Extract the (X, Y) coordinate from the center of the cell holding the provided text.  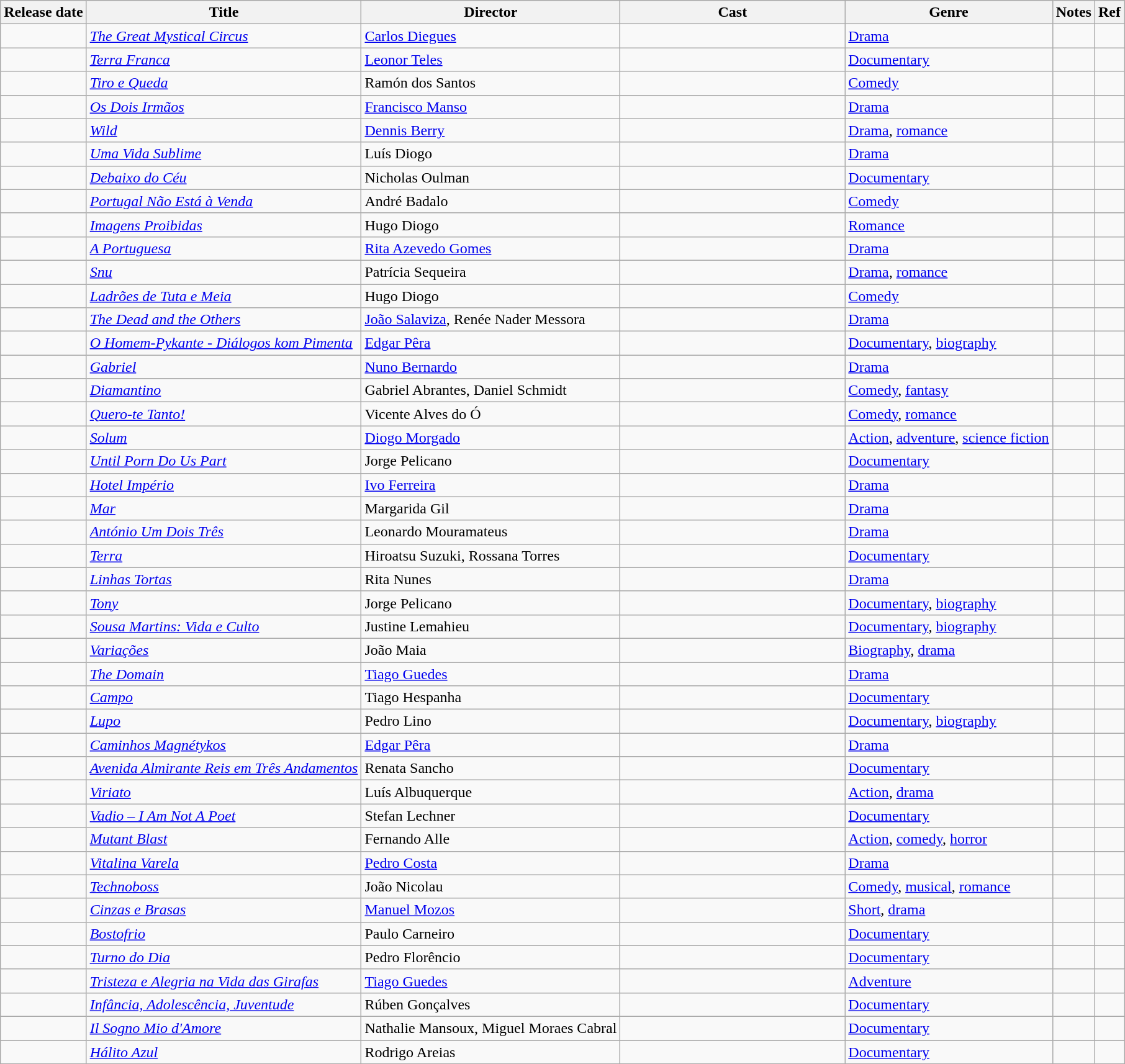
Until Porn Do Us Part (224, 461)
Mutant Blast (224, 839)
Ladrões de Tuta e Meia (224, 296)
Fernando Alle (490, 839)
João Maia (490, 650)
Turno do Dia (224, 957)
Action, adventure, science fiction (949, 438)
António Um Dois Três (224, 532)
Vicente Alves do Ó (490, 414)
O Homem-Pykante - Diálogos kom Pimenta (224, 343)
Gabriel Abrantes, Daniel Schmidt (490, 390)
Campo (224, 698)
Hiroatsu Suzuki, Rossana Torres (490, 556)
Francisco Manso (490, 107)
Action, drama (949, 792)
Linhas Tortas (224, 579)
Leonor Teles (490, 60)
João Nicolau (490, 886)
Variações (224, 650)
Rúben Gonçalves (490, 1004)
Cinzas e Brasas (224, 910)
Nuno Bernardo (490, 367)
Terra Franca (224, 60)
Romance (949, 225)
Hotel Império (224, 485)
Os Dois Irmãos (224, 107)
Justine Lemahieu (490, 626)
Renata Sancho (490, 769)
Short, drama (949, 910)
Director (490, 12)
A Portuguesa (224, 248)
Release date (43, 12)
Gabriel (224, 367)
Comedy, musical, romance (949, 886)
Genre (949, 12)
Il Sogno Mio d'Amore (224, 1028)
Avenida Almirante Reis em Três Andamentos (224, 769)
Tiro e Queda (224, 83)
Quero-te Tanto! (224, 414)
Pedro Lino (490, 721)
Manuel Mozos (490, 910)
Uma Vida Sublime (224, 154)
Portugal Não Está à Venda (224, 201)
Luís Diogo (490, 154)
Biography, drama (949, 650)
Hálito Azul (224, 1052)
Action, comedy, horror (949, 839)
Caminhos Magnétykos (224, 745)
Leonardo Mouramateus (490, 532)
Imagens Proibidas (224, 225)
Snu (224, 272)
Vadio – I Am Not A Poet (224, 816)
Technoboss (224, 886)
Nathalie Mansoux, Miguel Moraes Cabral (490, 1028)
Adventure (949, 981)
Rita Azevedo Gomes (490, 248)
Diogo Morgado (490, 438)
Patrícia Sequeira (490, 272)
Pedro Florêncio (490, 957)
Ramón dos Santos (490, 83)
Stefan Lechner (490, 816)
Carlos Diegues (490, 36)
Debaixo do Céu (224, 178)
The Domain (224, 674)
Pedro Costa (490, 863)
Nicholas Oulman (490, 178)
Vitalina Varela (224, 863)
Infância, Adolescência, Juventude (224, 1004)
Tony (224, 603)
Ivo Ferreira (490, 485)
Dennis Berry (490, 130)
Comedy, romance (949, 414)
Tristeza e Alegria na Vida das Girafas (224, 981)
Notes (1073, 12)
Sousa Martins: Vida e Culto (224, 626)
Rodrigo Areias (490, 1052)
Luís Albuquerque (490, 792)
Terra (224, 556)
The Great Mystical Circus (224, 36)
Paulo Carneiro (490, 934)
Solum (224, 438)
Title (224, 12)
Cast (733, 12)
Ref (1109, 12)
Wild (224, 130)
Tiago Hespanha (490, 698)
Margarida Gil (490, 508)
Bostofrio (224, 934)
Mar (224, 508)
Rita Nunes (490, 579)
João Salaviza, Renée Nader Messora (490, 320)
Lupo (224, 721)
Diamantino (224, 390)
Viriato (224, 792)
André Badalo (490, 201)
Comedy, fantasy (949, 390)
The Dead and the Others (224, 320)
